Detect which cell encompasses the target text, then output its [X, Y] center coordinate. 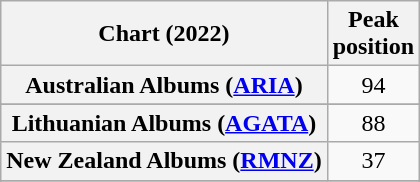
88 [373, 123]
Lithuanian Albums (AGATA) [164, 123]
New Zealand Albums (RMNZ) [164, 161]
37 [373, 161]
Chart (2022) [164, 34]
Australian Albums (ARIA) [164, 85]
Peakposition [373, 34]
94 [373, 85]
